For the text-containing cell, return its midpoint in (X, Y) coordinate format. 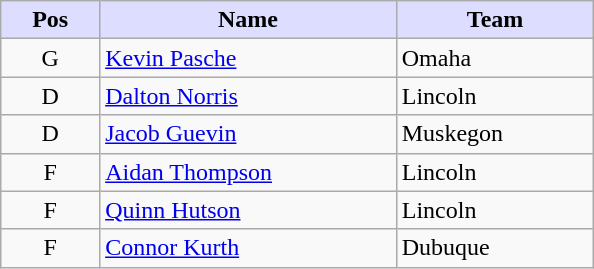
Aidan Thompson (248, 172)
Connor Kurth (248, 248)
Team (495, 20)
Pos (50, 20)
Quinn Hutson (248, 210)
Jacob Guevin (248, 134)
Name (248, 20)
Dalton Norris (248, 96)
Kevin Pasche (248, 58)
Muskegon (495, 134)
Dubuque (495, 248)
G (50, 58)
Omaha (495, 58)
